Output the [x, y] coordinate of the center of the cell containing the given text.  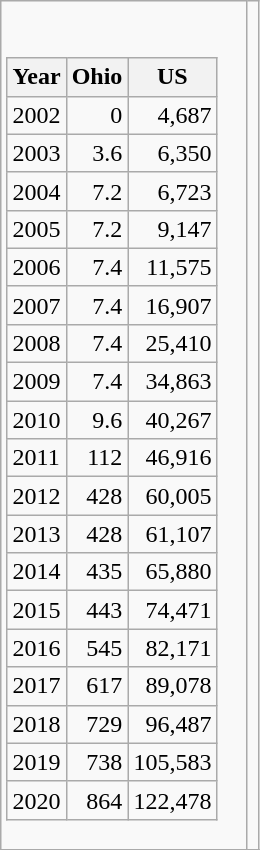
2018 [36, 724]
2010 [36, 420]
2017 [36, 686]
2006 [36, 267]
545 [97, 648]
40,267 [172, 420]
2003 [36, 153]
2008 [36, 343]
96,487 [172, 724]
0 [97, 115]
105,583 [172, 762]
2013 [36, 534]
3.6 [97, 153]
617 [97, 686]
9.6 [97, 420]
2009 [36, 382]
729 [97, 724]
46,916 [172, 458]
738 [97, 762]
2011 [36, 458]
65,880 [172, 572]
Ohio [97, 77]
2002 [36, 115]
74,471 [172, 610]
2004 [36, 191]
435 [97, 572]
2007 [36, 305]
6,350 [172, 153]
2016 [36, 648]
122,478 [172, 800]
112 [97, 458]
11,575 [172, 267]
61,107 [172, 534]
16,907 [172, 305]
4,687 [172, 115]
60,005 [172, 496]
9,147 [172, 229]
2012 [36, 496]
82,171 [172, 648]
443 [97, 610]
2019 [36, 762]
864 [97, 800]
34,863 [172, 382]
2015 [36, 610]
2020 [36, 800]
25,410 [172, 343]
Year [36, 77]
US [172, 77]
2014 [36, 572]
6,723 [172, 191]
89,078 [172, 686]
2005 [36, 229]
